Detect which cell encompasses the target text, then output its [X, Y] center coordinate. 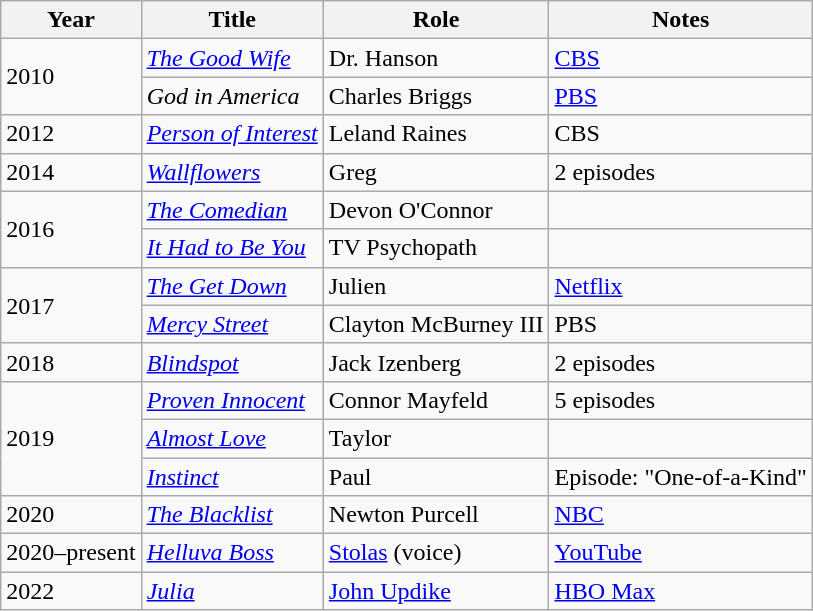
Dr. Hanson [436, 58]
Episode: "One-of-a-Kind" [680, 477]
Greg [436, 172]
2016 [71, 229]
Proven Innocent [232, 400]
2020–present [71, 553]
2022 [71, 591]
Paul [436, 477]
Newton Purcell [436, 515]
The Get Down [232, 286]
5 episodes [680, 400]
The Good Wife [232, 58]
Julien [436, 286]
Clayton McBurney III [436, 324]
HBO Max [680, 591]
Julia [232, 591]
Blindspot [232, 362]
Wallflowers [232, 172]
2014 [71, 172]
Charles Briggs [436, 96]
NBC [680, 515]
Mercy Street [232, 324]
Title [232, 20]
2019 [71, 438]
Connor Mayfeld [436, 400]
2010 [71, 77]
Instinct [232, 477]
Leland Raines [436, 134]
Devon O'Connor [436, 210]
Notes [680, 20]
Netflix [680, 286]
It Had to Be You [232, 248]
2018 [71, 362]
2017 [71, 305]
YouTube [680, 553]
Jack Izenberg [436, 362]
Year [71, 20]
2020 [71, 515]
2012 [71, 134]
Person of Interest [232, 134]
Helluva Boss [232, 553]
John Updike [436, 591]
Stolas (voice) [436, 553]
The Comedian [232, 210]
TV Psychopath [436, 248]
The Blacklist [232, 515]
Role [436, 20]
Almost Love [232, 438]
Taylor [436, 438]
God in America [232, 96]
